Return [X, Y] of the center of cell containing provided text 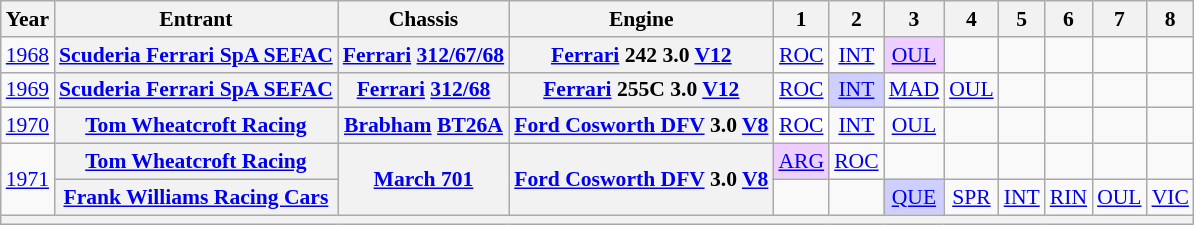
Ferrari 255C 3.0 V12 [641, 90]
1 [801, 19]
1970 [28, 126]
5 [1022, 19]
Brabham BT26A [424, 126]
Engine [641, 19]
6 [1068, 19]
March 701 [424, 180]
Entrant [196, 19]
1971 [28, 180]
1969 [28, 90]
Ferrari 312/67/68 [424, 55]
Frank Williams Racing Cars [196, 197]
MAD [914, 90]
3 [914, 19]
4 [971, 19]
Chassis [424, 19]
Year [28, 19]
Ferrari 312/68 [424, 90]
1968 [28, 55]
2 [856, 19]
VIC [1170, 197]
7 [1119, 19]
8 [1170, 19]
SPR [971, 197]
Ferrari 242 3.0 V12 [641, 55]
RIN [1068, 197]
QUE [914, 197]
ARG [801, 162]
